Search for the cell housing the specified text and yield its [X, Y] center coordinate. 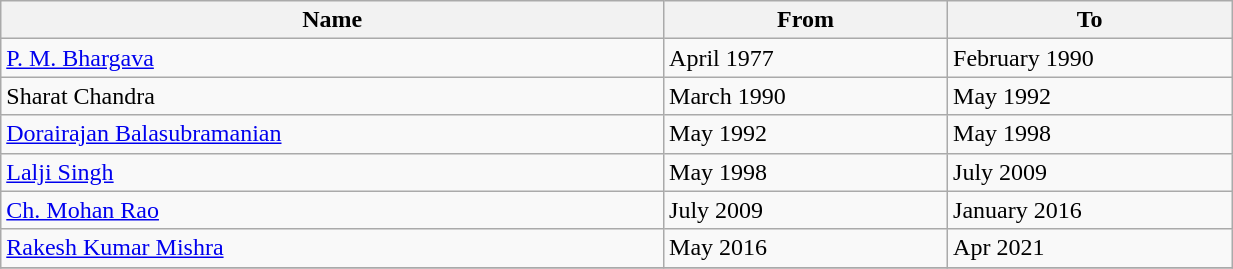
May 2016 [806, 248]
Dorairajan Balasubramanian [332, 134]
Rakesh Kumar Mishra [332, 248]
April 1977 [806, 58]
To [1090, 20]
Sharat Chandra [332, 96]
Name [332, 20]
January 2016 [1090, 210]
Lalji Singh [332, 172]
Apr 2021 [1090, 248]
February 1990 [1090, 58]
March 1990 [806, 96]
Ch. Mohan Rao [332, 210]
P. M. Bhargava [332, 58]
From [806, 20]
